Output the [X, Y] coordinate of the center of the cell containing the given text.  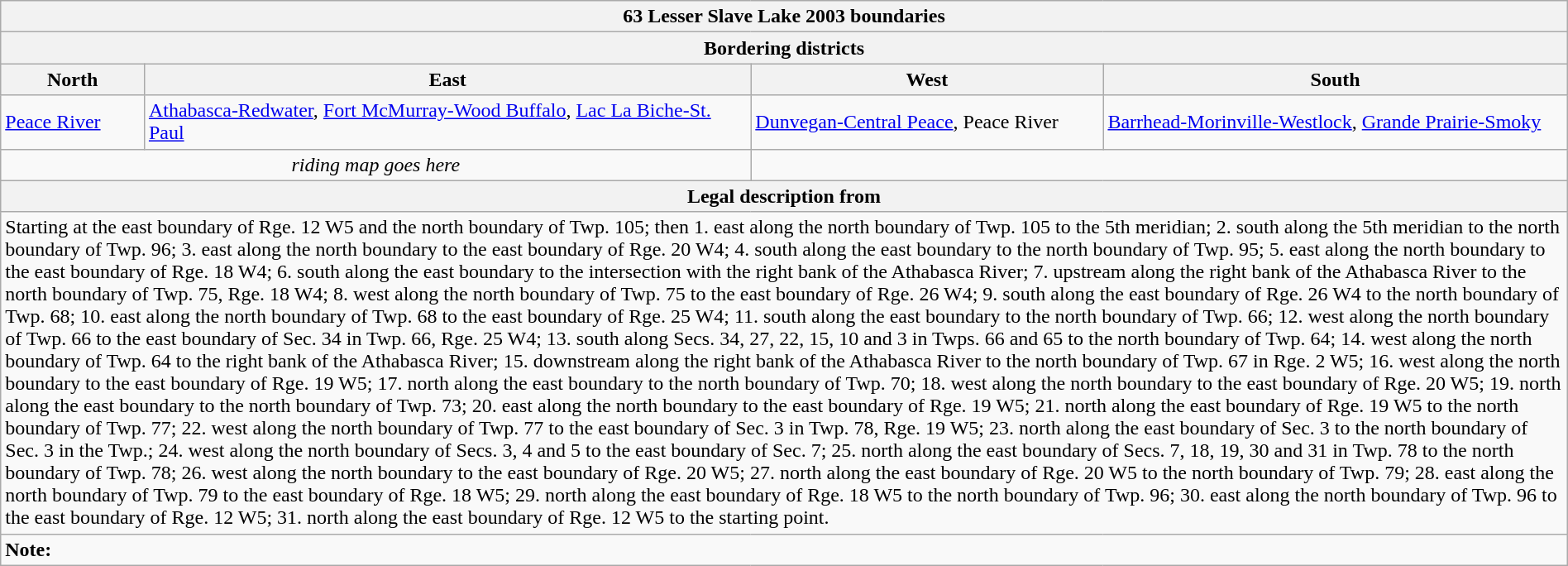
Peace River [73, 122]
Athabasca-Redwater, Fort McMurray-Wood Buffalo, Lac La Biche-St. Paul [447, 122]
Note: [784, 549]
South [1335, 79]
North [73, 79]
63 Lesser Slave Lake 2003 boundaries [784, 17]
Bordering districts [784, 48]
Dunvegan-Central Peace, Peace River [927, 122]
West [927, 79]
East [447, 79]
Legal description from [784, 196]
Barrhead-Morinville-Westlock, Grande Prairie-Smoky [1335, 122]
riding map goes here [375, 165]
